Provide the (x, y) coordinate of the cell's center where the given text is located.  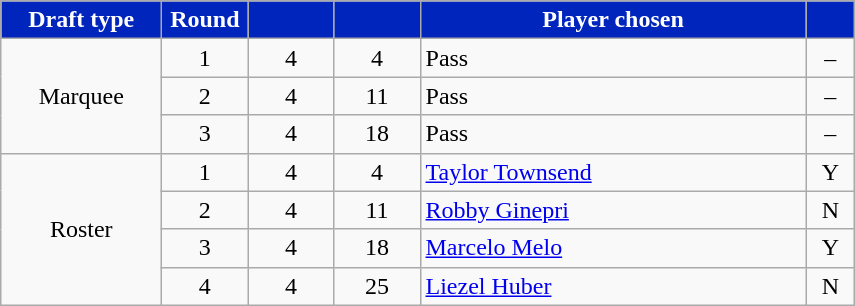
Marquee (82, 96)
Marcelo Melo (613, 248)
25 (377, 286)
Roster (82, 229)
Round (205, 20)
Liezel Huber (613, 286)
Player chosen (613, 20)
Draft type (82, 20)
Robby Ginepri (613, 210)
Taylor Townsend (613, 172)
